From the cell containing the given text, extract its center point as [x, y] coordinate. 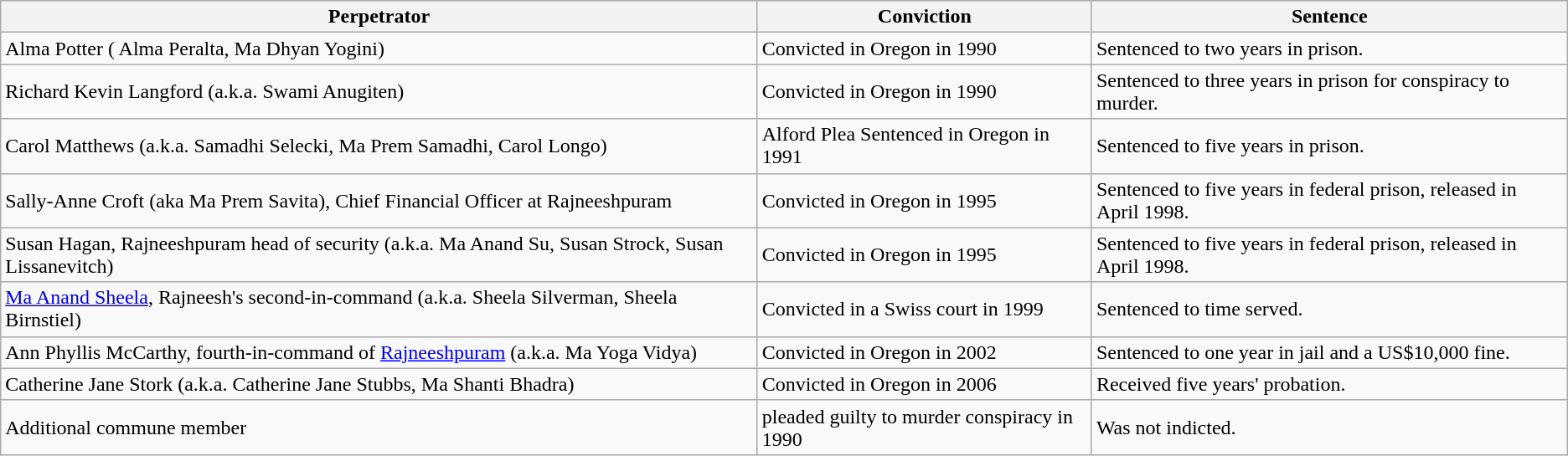
Susan Hagan, Rajneeshpuram head of security (a.k.a. Ma Anand Su, Susan Strock, Susan Lissanevitch) [379, 254]
pleaded guilty to murder conspiracy in 1990 [925, 427]
Ann Phyllis McCarthy, fourth-in-command of Rajneeshpuram (a.k.a. Ma Yoga Vidya) [379, 352]
Alma Potter ( Alma Peralta, Ma Dhyan Yogini) [379, 49]
Carol Matthews (a.k.a. Samadhi Selecki, Ma Prem Samadhi, Carol Longo) [379, 146]
Alford Plea Sentenced in Oregon in 1991 [925, 146]
Additional commune member [379, 427]
Sentenced to time served. [1329, 310]
Convicted in a Swiss court in 1999 [925, 310]
Conviction [925, 17]
Richard Kevin Langford (a.k.a. Swami Anugiten) [379, 92]
Sentenced to three years in prison for conspiracy to murder. [1329, 92]
Received five years' probation. [1329, 384]
Sentenced to one year in jail and a US$10,000 fine. [1329, 352]
Convicted in Oregon in 2006 [925, 384]
Was not indicted. [1329, 427]
Ma Anand Sheela, Rajneesh's second-in-command (a.k.a. Sheela Silverman, Sheela Birnstiel) [379, 310]
Sentenced to five years in prison. [1329, 146]
Convicted in Oregon in 2002 [925, 352]
Sentenced to two years in prison. [1329, 49]
Sally-Anne Croft (aka Ma Prem Savita), Chief Financial Officer at Rajneeshpuram [379, 201]
Sentence [1329, 17]
Perpetrator [379, 17]
Catherine Jane Stork (a.k.a. Catherine Jane Stubbs, Ma Shanti Bhadra) [379, 384]
